From the cell containing the given text, extract its center point as [x, y] coordinate. 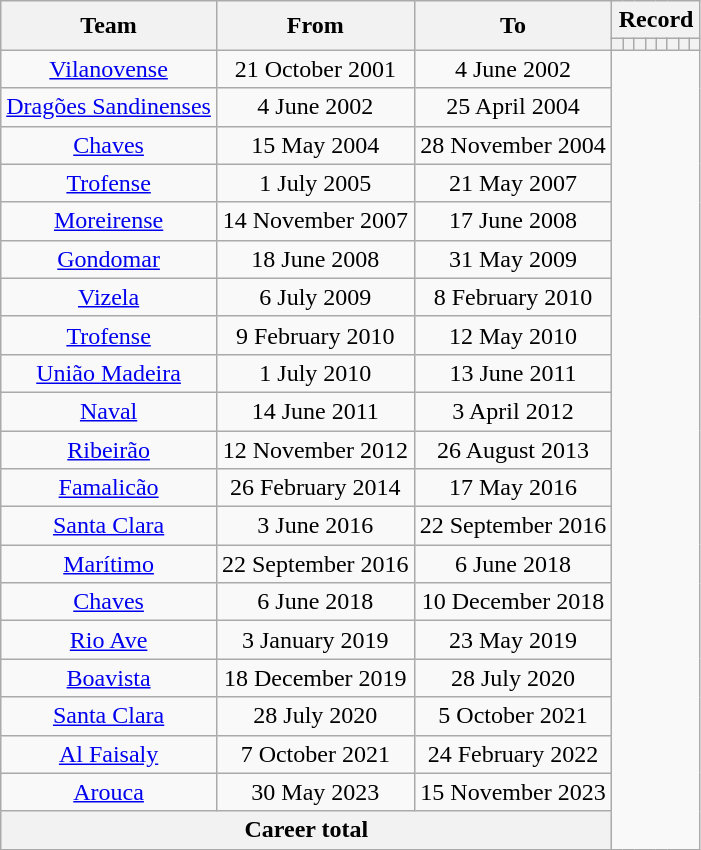
12 November 2012 [315, 449]
To [513, 26]
Record [656, 20]
30 May 2023 [315, 792]
21 May 2007 [513, 183]
7 October 2021 [315, 754]
Vizela [109, 297]
28 November 2004 [513, 145]
União Madeira [109, 373]
15 May 2004 [315, 145]
8 February 2010 [513, 297]
Moreirense [109, 221]
12 May 2010 [513, 335]
Naval [109, 411]
Team [109, 26]
From [315, 26]
21 October 2001 [315, 69]
6 July 2009 [315, 297]
31 May 2009 [513, 259]
Al Faisaly [109, 754]
14 June 2011 [315, 411]
9 February 2010 [315, 335]
3 April 2012 [513, 411]
10 December 2018 [513, 602]
13 June 2011 [513, 373]
Arouca [109, 792]
26 February 2014 [315, 488]
26 August 2013 [513, 449]
3 June 2016 [315, 526]
1 July 2010 [315, 373]
Famalicão [109, 488]
Gondomar [109, 259]
Rio Ave [109, 640]
3 January 2019 [315, 640]
24 February 2022 [513, 754]
Vilanovense [109, 69]
1 July 2005 [315, 183]
Boavista [109, 678]
Dragões Sandinenses [109, 107]
23 May 2019 [513, 640]
5 October 2021 [513, 716]
18 June 2008 [315, 259]
15 November 2023 [513, 792]
Career total [306, 830]
Ribeirão [109, 449]
17 May 2016 [513, 488]
14 November 2007 [315, 221]
18 December 2019 [315, 678]
Marítimo [109, 564]
17 June 2008 [513, 221]
25 April 2004 [513, 107]
